Find where the given text appears and provide that cell's center as [x, y] coordinate. 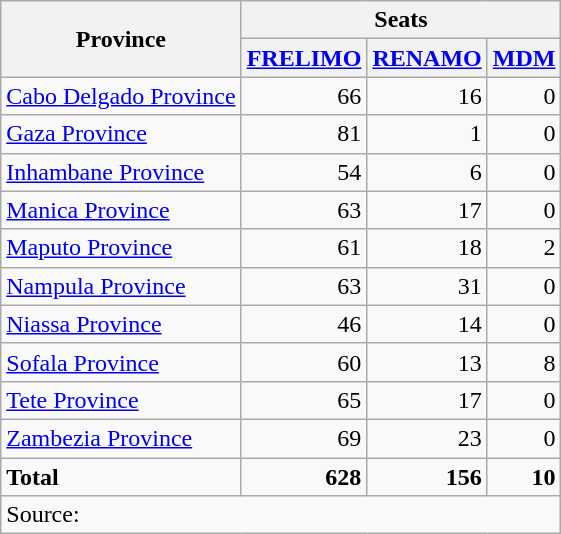
Manica Province [121, 210]
13 [427, 362]
RENAMO [427, 58]
2 [524, 248]
23 [427, 438]
65 [304, 400]
156 [427, 477]
66 [304, 96]
69 [304, 438]
46 [304, 324]
81 [304, 134]
Gaza Province [121, 134]
Niassa Province [121, 324]
Inhambane Province [121, 172]
6 [427, 172]
Nampula Province [121, 286]
Zambezia Province [121, 438]
Sofala Province [121, 362]
Source: [281, 515]
Total [121, 477]
14 [427, 324]
1 [427, 134]
FRELIMO [304, 58]
60 [304, 362]
628 [304, 477]
18 [427, 248]
Maputo Province [121, 248]
Province [121, 39]
Seats [401, 20]
MDM [524, 58]
54 [304, 172]
10 [524, 477]
Tete Province [121, 400]
61 [304, 248]
8 [524, 362]
16 [427, 96]
Cabo Delgado Province [121, 96]
31 [427, 286]
